Provide the (x, y) coordinate of the cell's center where the given text is located.  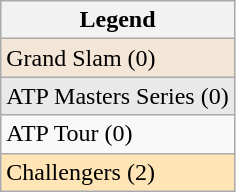
Challengers (2) (118, 172)
ATP Tour (0) (118, 134)
Grand Slam (0) (118, 58)
ATP Masters Series (0) (118, 96)
Legend (118, 20)
